Capture the cell that displays the provided text and extract its [X, Y] central coordinate. 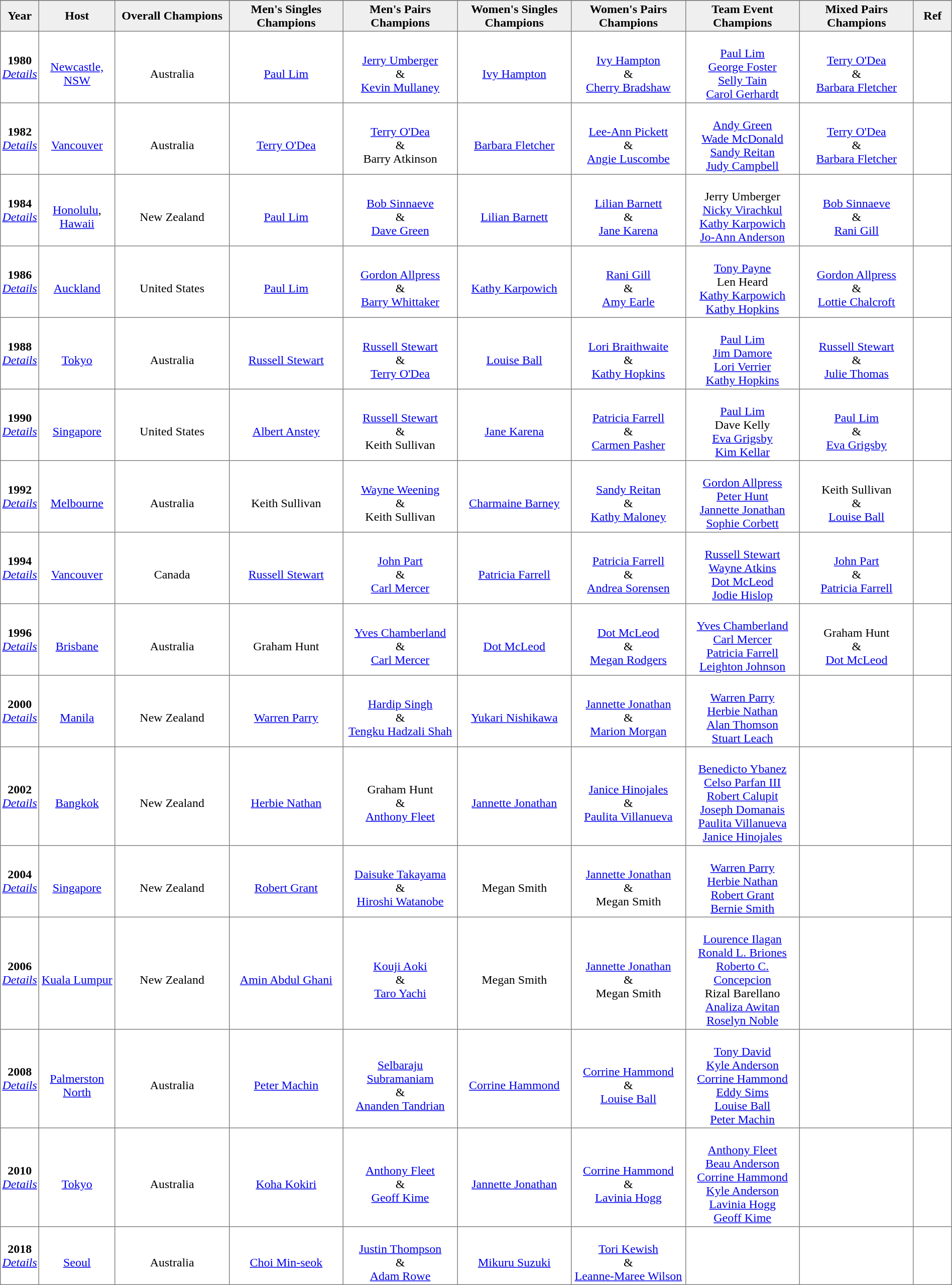
Russell Stewart&Julie Thomas [857, 353]
Selbaraju Subramaniam&Ananden Tandrian [400, 1079]
Corrine Hammond&Louise Ball [629, 1079]
Charmaine Barney [514, 496]
Justin Thompson&Adam Rowe [400, 1256]
Team Event Champions [742, 16]
Manila [77, 711]
Dot McLeod [514, 639]
Jerry Umberger&Kevin Mullaney [400, 67]
2000Details [20, 711]
1984Details [20, 210]
Russell StewartWayne AtkinsDot McLeodJodie Hislop [742, 568]
Wayne Weening&Keith Sullivan [400, 496]
Graham Hunt&Dot McLeod [857, 639]
Warren ParryHerbie NathanAlan ThomsonStuart Leach [742, 711]
1990Details [20, 425]
Anthony Fleet&Geoff Kime [400, 1177]
Paul LimGeorge FosterSelly TainCarol Gerhardt [742, 67]
Brisbane [77, 639]
Tony DavidKyle AndersonCorrine HammondEddy SimsLouise BallPeter Machin [742, 1079]
Lilian Barnett&Jane Karena [629, 210]
Jannette Jonathan&Marion Morgan [629, 711]
1980Details [20, 67]
Benedicto YbanezCelso Parfan IIIRobert CalupitJoseph DomanaisPaulita VillanuevaJanice Hinojales [742, 796]
Paul Lim&Eva Grigsby [857, 425]
Tori Kewish&Leanne-Maree Wilson [629, 1256]
Men's Pairs Champions [400, 16]
Keith Sullivan&Louise Ball [857, 496]
2002Details [20, 796]
Sandy Reitan&Kathy Maloney [629, 496]
Louise Ball [514, 353]
Auckland [77, 282]
1992Details [20, 496]
Hardip Singh&Tengku Hadzali Shah [400, 711]
Year [20, 16]
Overall Champions [172, 16]
Russell Stewart&Keith Sullivan [400, 425]
John Part&Patricia Farrell [857, 568]
Herbie Nathan [286, 796]
Dot McLeod&Megan Rodgers [629, 639]
Gordon AllpressPeter HuntJannette JonathanSophie Corbett [742, 496]
Koha Kokiri [286, 1177]
1996Details [20, 639]
Choi Min-seok [286, 1256]
Terry O'Dea [286, 139]
Albert Anstey [286, 425]
2006Details [20, 973]
1986Details [20, 282]
Men's Singles Champions [286, 16]
Women's Singles Champions [514, 16]
Jerry UmbergerNicky VirachkulKathy KarpowichJo-Ann Anderson [742, 210]
1988Details [20, 353]
Patricia Farrell&Andrea Sorensen [629, 568]
1994Details [20, 568]
Jane Karena [514, 425]
Kouji Aoki&Taro Yachi [400, 973]
Honolulu, Hawaii [77, 210]
Ref [932, 16]
Kathy Karpowich [514, 282]
Graham Hunt&Anthony Fleet [400, 796]
Rani Gill&Amy Earle [629, 282]
Bob Sinnaeve&Dave Green [400, 210]
Andy GreenWade McDonaldSandy ReitanJudy Campbell [742, 139]
Terry O'Dea&Barry Atkinson [400, 139]
Janice Hinojales&Paulita Villanueva [629, 796]
Women's Pairs Champions [629, 16]
Ivy Hampton&Cherry Bradshaw [629, 67]
Warren Parry [286, 711]
2010Details [20, 1177]
Ivy Hampton [514, 67]
Keith Sullivan [286, 496]
2004Details [20, 881]
Kuala Lumpur [77, 973]
Lee-Ann Pickett&Angie Luscombe [629, 139]
Yves ChamberlandCarl MercerPatricia FarrellLeighton Johnson [742, 639]
Mixed Pairs Champions [857, 16]
Gordon Allpress&Barry Whittaker [400, 282]
Corrine Hammond&Lavinia Hogg [629, 1177]
1982Details [20, 139]
Paul LimJim DamoreLori VerrierKathy Hopkins [742, 353]
Melbourne [77, 496]
Yukari Nishikawa [514, 711]
Patricia Farrell [514, 568]
Mikuru Suzuki [514, 1256]
Daisuke Takayama&Hiroshi Watanobe [400, 881]
Newcastle, NSW [77, 67]
Warren ParryHerbie NathanRobert GrantBernie Smith [742, 881]
2018Details [20, 1256]
Yves Chamberland&Carl Mercer [400, 639]
Lourence IlaganRonald L. BrionesRoberto C. ConcepcionRizal BarellanoAnaliza AwitanRoselyn Noble [742, 973]
Bangkok [77, 796]
Paul LimDave KellyEva GrigsbyKim Kellar [742, 425]
Gordon Allpress&Lottie Chalcroft [857, 282]
Patricia Farrell&Carmen Pasher [629, 425]
Barbara Fletcher [514, 139]
Host [77, 16]
John Part&Carl Mercer [400, 568]
Robert Grant [286, 881]
Lori Braithwaite&Kathy Hopkins [629, 353]
Russell Stewart&Terry O'Dea [400, 353]
Corrine Hammond [514, 1079]
Canada [172, 568]
Bob Sinnaeve&Rani Gill [857, 210]
Graham Hunt [286, 639]
Anthony FleetBeau AndersonCorrine HammondKyle AndersonLavinia HoggGeoff Kime [742, 1177]
Palmerston North [77, 1079]
Lilian Barnett [514, 210]
Tony PayneLen HeardKathy KarpowichKathy Hopkins [742, 282]
Peter Machin [286, 1079]
Seoul [77, 1256]
2008Details [20, 1079]
Amin Abdul Ghani [286, 973]
